Provide the [X, Y] coordinate of the cell's center where the given text is located.  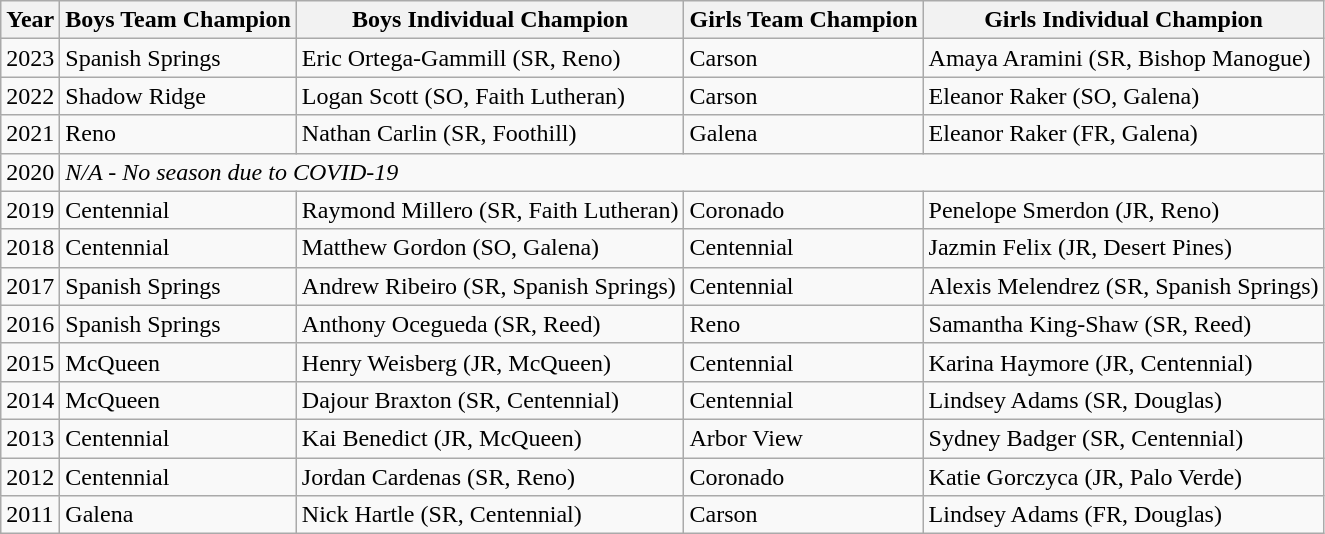
Logan Scott (SO, Faith Lutheran) [490, 96]
Katie Gorczyca (JR, Palo Verde) [1124, 477]
2018 [30, 248]
Jordan Cardenas (SR, Reno) [490, 477]
2012 [30, 477]
Nick Hartle (SR, Centennial) [490, 515]
2020 [30, 172]
Lindsey Adams (FR, Douglas) [1124, 515]
Lindsey Adams (SR, Douglas) [1124, 400]
Matthew Gordon (SO, Galena) [490, 248]
Dajour Braxton (SR, Centennial) [490, 400]
2021 [30, 134]
2022 [30, 96]
N/A - No season due to COVID-19 [692, 172]
Karina Haymore (JR, Centennial) [1124, 362]
2015 [30, 362]
2014 [30, 400]
Shadow Ridge [178, 96]
Boys Individual Champion [490, 20]
Jazmin Felix (JR, Desert Pines) [1124, 248]
Sydney Badger (SR, Centennial) [1124, 438]
Year [30, 20]
Nathan Carlin (SR, Foothill) [490, 134]
Raymond Millero (SR, Faith Lutheran) [490, 210]
Girls Team Champion [804, 20]
Eleanor Raker (FR, Galena) [1124, 134]
Samantha King-Shaw (SR, Reed) [1124, 324]
2016 [30, 324]
Andrew Ribeiro (SR, Spanish Springs) [490, 286]
Eleanor Raker (SO, Galena) [1124, 96]
Anthony Ocegueda (SR, Reed) [490, 324]
2019 [30, 210]
Amaya Aramini (SR, Bishop Manogue) [1124, 58]
Girls Individual Champion [1124, 20]
2017 [30, 286]
Arbor View [804, 438]
Alexis Melendrez (SR, Spanish Springs) [1124, 286]
Kai Benedict (JR, McQueen) [490, 438]
Henry Weisberg (JR, McQueen) [490, 362]
Boys Team Champion [178, 20]
2013 [30, 438]
2011 [30, 515]
2023 [30, 58]
Eric Ortega-Gammill (SR, Reno) [490, 58]
Penelope Smerdon (JR, Reno) [1124, 210]
